Output the [x, y] coordinate of the center of the cell containing the given text.  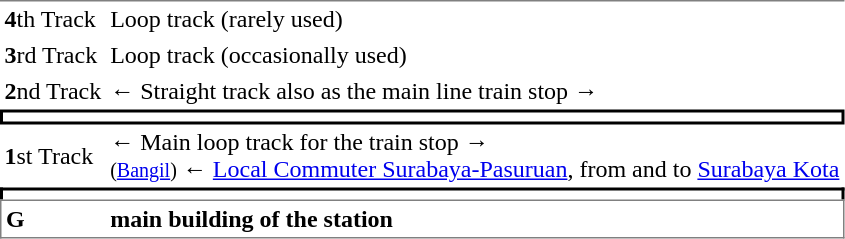
3rd Track [53, 56]
G [53, 220]
Loop track (rarely used) [475, 19]
main building of the station [475, 220]
← Main loop track for the train stop →(Bangil) ← Local Commuter Surabaya-Pasuruan, from and to Surabaya Kota [475, 156]
2nd Track [53, 92]
Loop track (occasionally used) [475, 56]
← Straight track also as the main line train stop → [475, 92]
1st Track [53, 156]
4th Track [53, 19]
